Capture the cell that displays the provided text and extract its [X, Y] central coordinate. 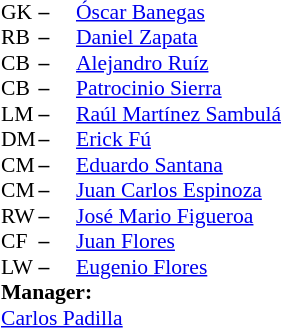
Manager: [141, 293]
Raúl Martínez Sambulá [178, 114]
Eduardo Santana [178, 165]
Alejandro Ruíz [178, 63]
Juan Carlos Espinoza [178, 191]
CF [20, 241]
Daniel Zapata [178, 37]
LW [20, 267]
José Mario Figueroa [178, 216]
RB [20, 37]
Juan Flores [178, 241]
LM [20, 114]
Erick Fú [178, 139]
RW [20, 216]
Eugenio Flores [178, 267]
Patrocinio Sierra [178, 89]
DM [20, 139]
